Determine the (x, y) coordinate at the center of the cell enclosing the given text.  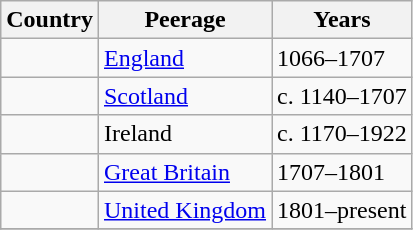
Peerage (184, 20)
England (184, 58)
1801–present (342, 210)
Country (50, 20)
c. 1140–1707 (342, 96)
1066–1707 (342, 58)
1707–1801 (342, 172)
Scotland (184, 96)
Great Britain (184, 172)
United Kingdom (184, 210)
Ireland (184, 134)
c. 1170–1922 (342, 134)
Years (342, 20)
